Return the [x, y] coordinate for the center point of the cell that contains the specified text.  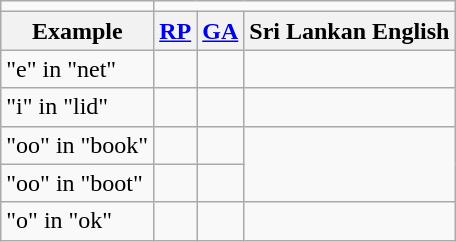
"e" in "net" [78, 69]
GA [220, 31]
"oo" in "book" [78, 145]
Example [78, 31]
"o" in "ok" [78, 221]
Sri Lankan English [350, 31]
"i" in "lid" [78, 107]
"oo" in "boot" [78, 183]
RP [176, 31]
